Determine the [X, Y] coordinate at the center of the cell enclosing the given text.  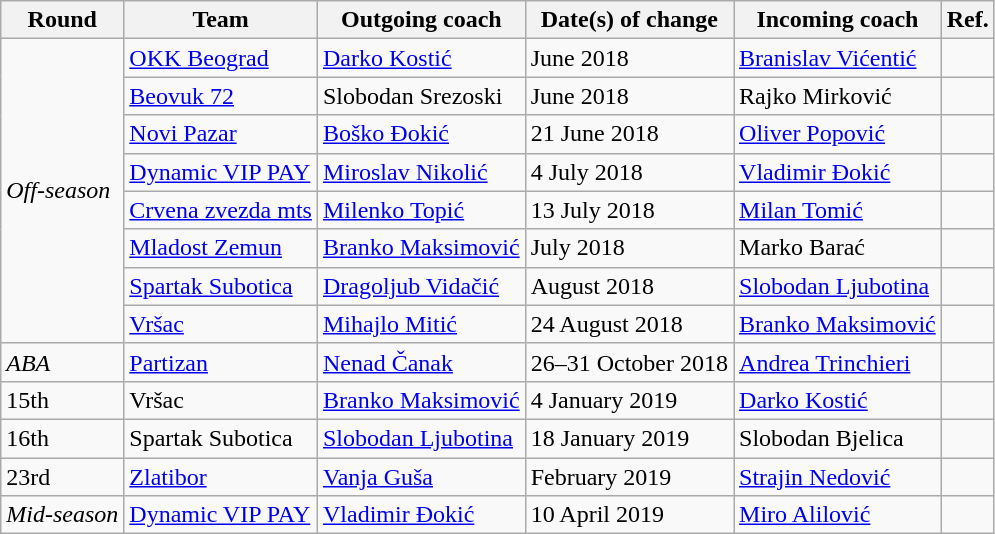
July 2018 [629, 248]
24 August 2018 [629, 324]
Incoming coach [838, 20]
21 June 2018 [629, 134]
Slobodan Srezoski [421, 96]
Outgoing coach [421, 20]
Round [62, 20]
Beovuk 72 [221, 96]
13 July 2018 [629, 210]
Nenad Čanak [421, 362]
Branislav Vićentić [838, 58]
Partizan [221, 362]
ABA [62, 362]
Rajko Mirković [838, 96]
15th [62, 400]
16th [62, 438]
Zlatibor [221, 477]
Milan Tomić [838, 210]
Oliver Popović [838, 134]
Miroslav Nikolić [421, 172]
Ref. [968, 20]
Crvena zvezda mts [221, 210]
Mihajlo Mitić [421, 324]
Marko Barać [838, 248]
Milenko Topić [421, 210]
OKK Beograd [221, 58]
4 July 2018 [629, 172]
Team [221, 20]
Miro Alilović [838, 515]
26–31 October 2018 [629, 362]
Slobodan Bjelica [838, 438]
18 January 2019 [629, 438]
Date(s) of change [629, 20]
February 2019 [629, 477]
Vanja Guša [421, 477]
4 January 2019 [629, 400]
Strajin Nedović [838, 477]
Mladost Zemun [221, 248]
August 2018 [629, 286]
Andrea Trinchieri [838, 362]
Off-season [62, 191]
10 April 2019 [629, 515]
23rd [62, 477]
Dragoljub Vidačić [421, 286]
Mid-season [62, 515]
Boško Đokić [421, 134]
Novi Pazar [221, 134]
